Find where the given text appears and provide that cell's center as (X, Y) coordinate. 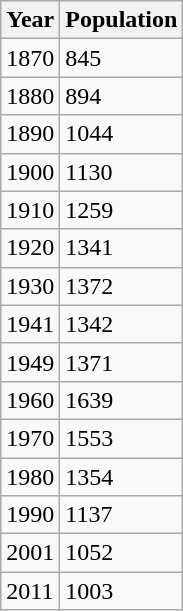
1980 (30, 477)
894 (122, 96)
1371 (122, 362)
1941 (30, 324)
Population (122, 20)
1044 (122, 134)
1870 (30, 58)
1900 (30, 172)
1949 (30, 362)
1259 (122, 210)
1990 (30, 515)
1003 (122, 591)
1052 (122, 553)
1910 (30, 210)
1880 (30, 96)
1890 (30, 134)
1920 (30, 248)
1970 (30, 438)
Year (30, 20)
2011 (30, 591)
1639 (122, 400)
1960 (30, 400)
845 (122, 58)
1930 (30, 286)
1137 (122, 515)
1354 (122, 477)
1342 (122, 324)
1341 (122, 248)
1553 (122, 438)
1372 (122, 286)
2001 (30, 553)
1130 (122, 172)
